Detect which cell encompasses the target text, then output its [x, y] center coordinate. 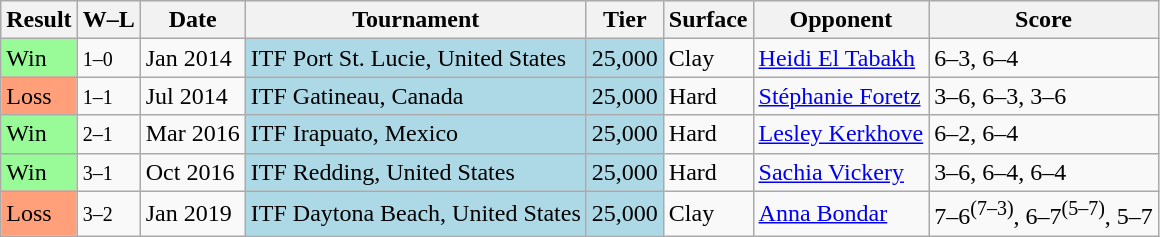
W–L [108, 20]
3–6, 6–4, 6–4 [1044, 172]
ITF Irapuato, Mexico [416, 134]
Opponent [841, 20]
3–2 [108, 214]
Mar 2016 [192, 134]
2–1 [108, 134]
1–0 [108, 58]
ITF Daytona Beach, United States [416, 214]
Date [192, 20]
Heidi El Tabakh [841, 58]
Lesley Kerkhove [841, 134]
Result [39, 20]
ITF Gatineau, Canada [416, 96]
ITF Redding, United States [416, 172]
6–2, 6–4 [1044, 134]
Jan 2019 [192, 214]
Jan 2014 [192, 58]
Tournament [416, 20]
3–6, 6–3, 3–6 [1044, 96]
6–3, 6–4 [1044, 58]
Oct 2016 [192, 172]
Jul 2014 [192, 96]
Tier [624, 20]
3–1 [108, 172]
7–6(7–3), 6–7(5–7), 5–7 [1044, 214]
Stéphanie Foretz [841, 96]
Sachia Vickery [841, 172]
Anna Bondar [841, 214]
Surface [708, 20]
Score [1044, 20]
ITF Port St. Lucie, United States [416, 58]
1–1 [108, 96]
